Detect which cell encompasses the target text, then output its [x, y] center coordinate. 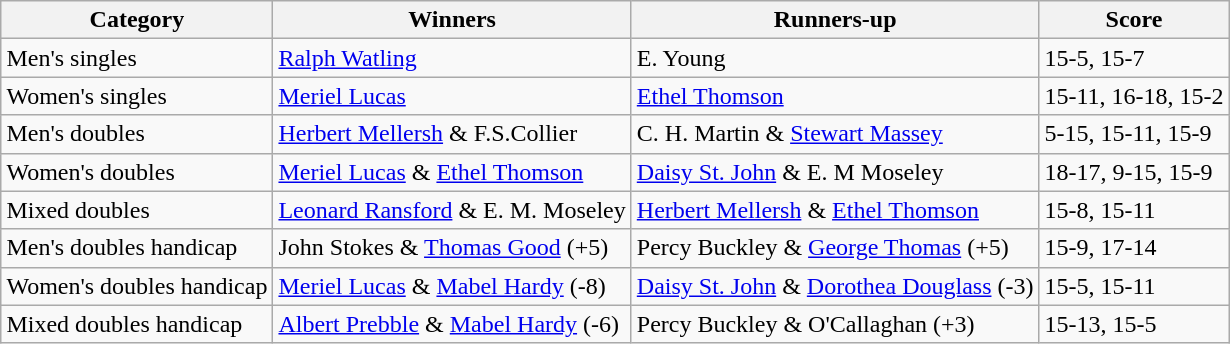
Herbert Mellersh & Ethel Thomson [835, 210]
Ralph Watling [452, 58]
Daisy St. John & E. M Moseley [835, 172]
Men's doubles [137, 134]
Winners [452, 20]
Score [1134, 20]
15-5, 15-7 [1134, 58]
Percy Buckley & George Thomas (+5) [835, 248]
Mixed doubles handicap [137, 324]
Runners-up [835, 20]
Men's doubles handicap [137, 248]
Meriel Lucas & Mabel Hardy (-8) [452, 286]
Women's doubles [137, 172]
C. H. Martin & Stewart Massey [835, 134]
Meriel Lucas [452, 96]
Daisy St. John & Dorothea Douglass (-3) [835, 286]
Herbert Mellersh & F.S.Collier [452, 134]
Meriel Lucas & Ethel Thomson [452, 172]
Percy Buckley & O'Callaghan (+3) [835, 324]
Women's doubles handicap [137, 286]
18-17, 9-15, 15-9 [1134, 172]
Category [137, 20]
Men's singles [137, 58]
Leonard Ransford & E. M. Moseley [452, 210]
Ethel Thomson [835, 96]
15-8, 15-11 [1134, 210]
E. Young [835, 58]
Mixed doubles [137, 210]
5-15, 15-11, 15-9 [1134, 134]
Albert Prebble & Mabel Hardy (-6) [452, 324]
15-9, 17-14 [1134, 248]
John Stokes & Thomas Good (+5) [452, 248]
15-5, 15-11 [1134, 286]
Women's singles [137, 96]
15-11, 16-18, 15-2 [1134, 96]
15-13, 15-5 [1134, 324]
